For the text-containing cell, return its midpoint in [x, y] coordinate format. 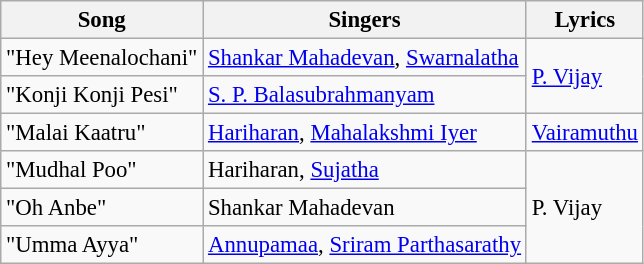
Shankar Mahadevan [365, 208]
"Mudhal Poo" [102, 170]
"Umma Ayya" [102, 245]
"Malai Kaatru" [102, 133]
"Konji Konji Pesi" [102, 95]
Song [102, 20]
"Oh Anbe" [102, 208]
Singers [365, 20]
Hariharan, Sujatha [365, 170]
Annupamaa, Sriram Parthasarathy [365, 245]
"Hey Meenalochani" [102, 58]
Shankar Mahadevan, Swarnalatha [365, 58]
Lyrics [584, 20]
Hariharan, Mahalakshmi Iyer [365, 133]
S. P. Balasubrahmanyam [365, 95]
Vairamuthu [584, 133]
